Detect which cell encompasses the target text, then output its (X, Y) center coordinate. 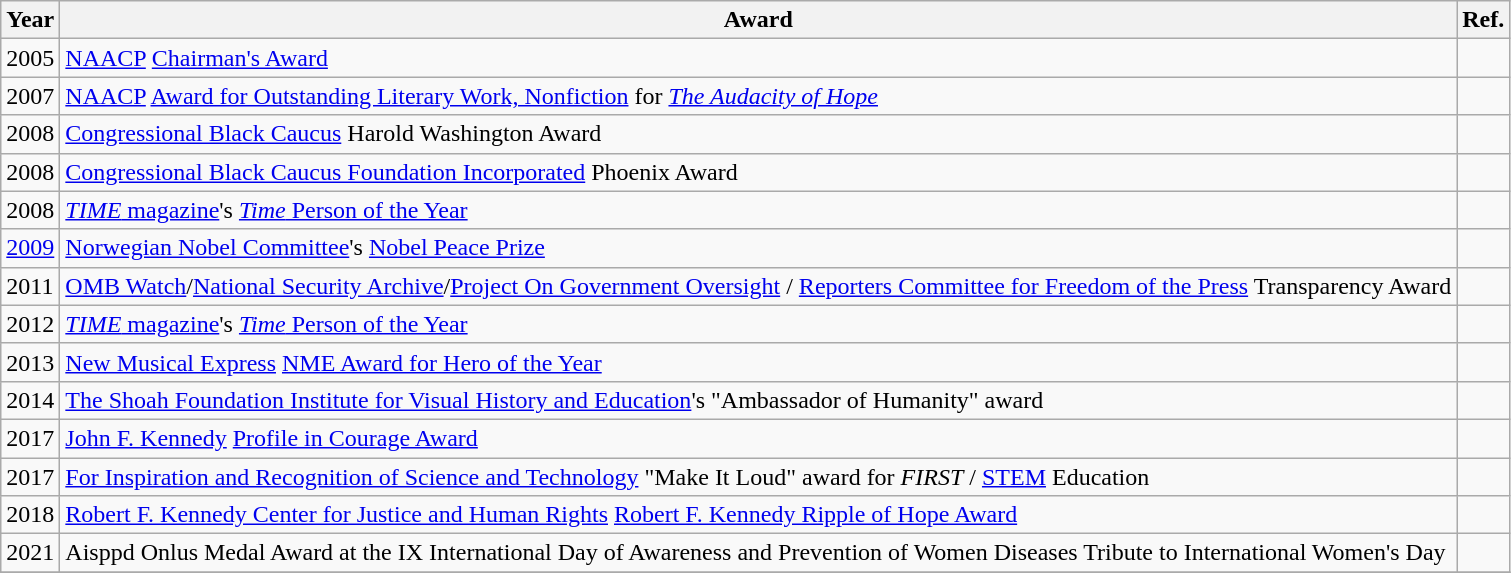
Award (758, 20)
2011 (30, 286)
2021 (30, 553)
OMB Watch/National Security Archive/Project On Government Oversight / Reporters Committee for Freedom of the Press Transparency Award (758, 286)
Norwegian Nobel Committee's Nobel Peace Prize (758, 248)
2012 (30, 324)
2005 (30, 58)
New Musical Express NME Award for Hero of the Year (758, 362)
NAACP Award for Outstanding Literary Work, Nonfiction for The Audacity of Hope (758, 96)
Congressional Black Caucus Foundation Incorporated Phoenix Award (758, 172)
The Shoah Foundation Institute for Visual History and Education's "Ambassador of Humanity" award (758, 400)
Congressional Black Caucus Harold Washington Award (758, 134)
2007 (30, 96)
Robert F. Kennedy Center for Justice and Human Rights Robert F. Kennedy Ripple of Hope Award (758, 515)
John F. Kennedy Profile in Courage Award (758, 438)
Ref. (1484, 20)
2018 (30, 515)
For Inspiration and Recognition of Science and Technology "Make It Loud" award for FIRST / STEM Education (758, 477)
Aisppd Onlus Medal Award at the IX International Day of Awareness and Prevention of Women Diseases Tribute to International Women's Day (758, 553)
2009 (30, 248)
Year (30, 20)
2013 (30, 362)
NAACP Chairman's Award (758, 58)
2014 (30, 400)
